Output the (X, Y) coordinate of the center of the cell containing the given text.  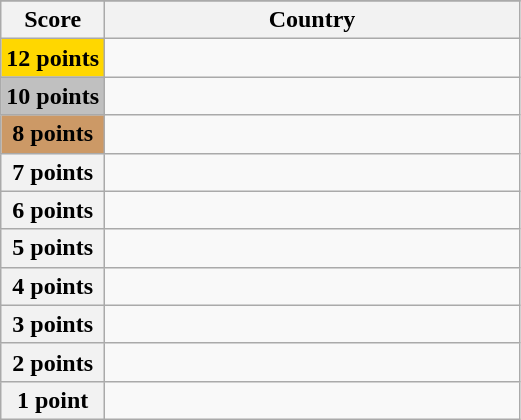
12 points (53, 58)
3 points (53, 324)
1 point (53, 400)
2 points (53, 362)
5 points (53, 248)
7 points (53, 172)
8 points (53, 134)
6 points (53, 210)
4 points (53, 286)
Country (312, 20)
10 points (53, 96)
Score (53, 20)
